Return the [x, y] coordinate for the center point of the cell that contains the specified text.  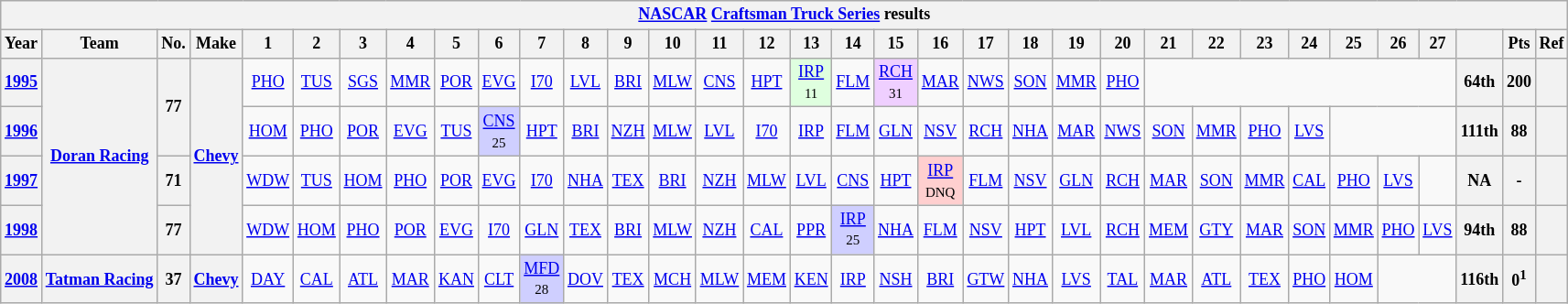
Doran Racing [99, 156]
Make [216, 44]
10 [672, 44]
Pts [1519, 44]
23 [1265, 44]
GTY [1216, 230]
1997 [22, 180]
IRP11 [811, 82]
MCH [672, 279]
1995 [22, 82]
5 [457, 44]
- [1519, 180]
71 [174, 180]
94th [1479, 230]
Year [22, 44]
1998 [22, 230]
19 [1076, 44]
12 [767, 44]
6 [499, 44]
MFD28 [542, 279]
RCH31 [896, 82]
CNS25 [499, 132]
7 [542, 44]
NASCAR Craftsman Truck Series results [784, 15]
No. [174, 44]
1 [268, 44]
SGS [362, 82]
DOV [586, 279]
KAN [457, 279]
15 [896, 44]
27 [1437, 44]
KEN [811, 279]
37 [174, 279]
GTW [986, 279]
1996 [22, 132]
2008 [22, 279]
Team [99, 44]
3 [362, 44]
2 [317, 44]
22 [1216, 44]
17 [986, 44]
200 [1519, 82]
TAL [1122, 279]
64th [1479, 82]
8 [586, 44]
20 [1122, 44]
NSH [896, 279]
IRPDNQ [940, 180]
18 [1031, 44]
26 [1399, 44]
21 [1169, 44]
9 [628, 44]
11 [719, 44]
116th [1479, 279]
4 [410, 44]
CLT [499, 279]
14 [853, 44]
24 [1309, 44]
13 [811, 44]
IRP25 [853, 230]
NA [1479, 180]
111th [1479, 132]
Ref [1552, 44]
25 [1353, 44]
PPR [811, 230]
DAY [268, 279]
01 [1519, 279]
Tatman Racing [99, 279]
16 [940, 44]
